Capture the cell that displays the provided text and extract its (X, Y) central coordinate. 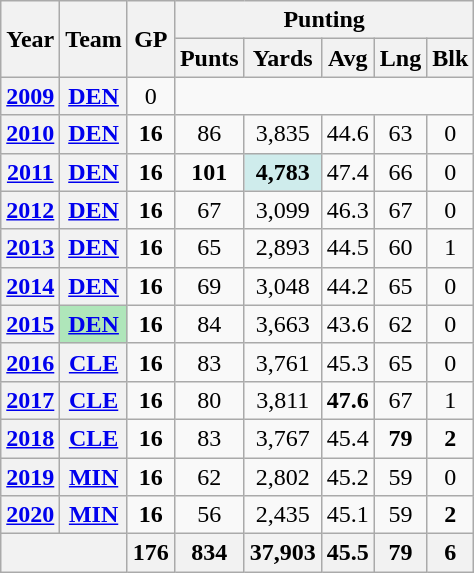
3,767 (282, 438)
176 (150, 553)
2011 (30, 172)
Punting (324, 20)
84 (209, 324)
47.4 (348, 172)
2020 (30, 515)
46.3 (348, 210)
2010 (30, 134)
3,761 (282, 362)
80 (209, 400)
6 (450, 553)
Year (30, 39)
37,903 (282, 553)
Avg (348, 58)
3,099 (282, 210)
56 (209, 515)
44.6 (348, 134)
2015 (30, 324)
3,811 (282, 400)
2012 (30, 210)
2014 (30, 286)
43.6 (348, 324)
2019 (30, 477)
Yards (282, 58)
66 (400, 172)
2013 (30, 248)
2017 (30, 400)
60 (400, 248)
3,048 (282, 286)
3,663 (282, 324)
86 (209, 134)
101 (209, 172)
44.2 (348, 286)
45.1 (348, 515)
45.2 (348, 477)
3,835 (282, 134)
47.6 (348, 400)
Team (94, 39)
Blk (450, 58)
45.4 (348, 438)
45.5 (348, 553)
GP (150, 39)
69 (209, 286)
Punts (209, 58)
4,783 (282, 172)
2018 (30, 438)
2,435 (282, 515)
44.5 (348, 248)
Lng (400, 58)
2009 (30, 96)
834 (209, 553)
2,802 (282, 477)
45.3 (348, 362)
2,893 (282, 248)
2016 (30, 362)
63 (400, 134)
